Identify which cell holds the provided text, then report its (X, Y) central coordinate. 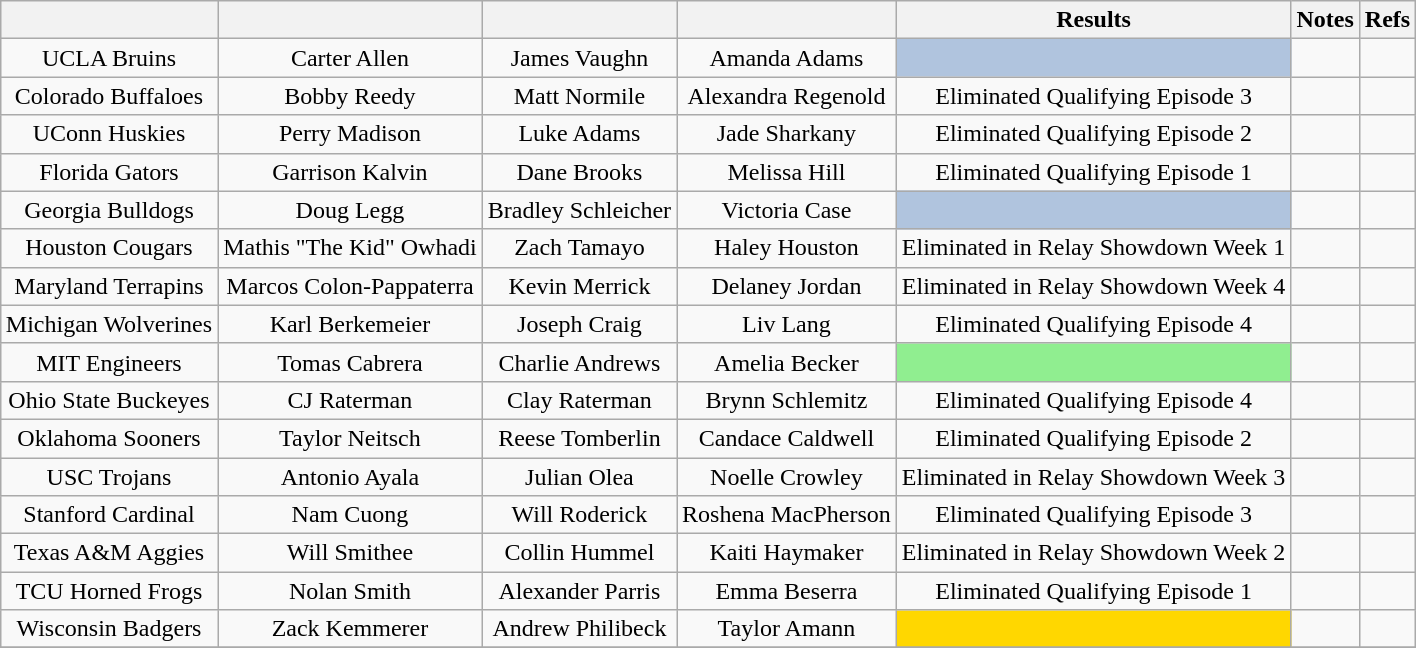
Bradley Schleicher (579, 210)
Julian Olea (579, 477)
MIT Engineers (108, 362)
Melissa Hill (787, 172)
Charlie Andrews (579, 362)
Noelle Crowley (787, 477)
Eliminated in Relay Showdown Week 4 (1094, 286)
Dane Brooks (579, 172)
Roshena MacPherson (787, 515)
Collin Hummel (579, 553)
Emma Beserra (787, 591)
Texas A&M Aggies (108, 553)
Eliminated in Relay Showdown Week 3 (1094, 477)
UConn Huskies (108, 134)
UCLA Bruins (108, 58)
Stanford Cardinal (108, 515)
Amelia Becker (787, 362)
Matt Normile (579, 96)
Brynn Schlemitz (787, 400)
Georgia Bulldogs (108, 210)
Refs (1387, 20)
Kaiti Haymaker (787, 553)
Tomas Cabrera (350, 362)
Colorado Buffaloes (108, 96)
Nolan Smith (350, 591)
Alexander Parris (579, 591)
Kevin Merrick (579, 286)
Antonio Ayala (350, 477)
Eliminated in Relay Showdown Week 1 (1094, 248)
Clay Raterman (579, 400)
Wisconsin Badgers (108, 629)
Jade Sharkany (787, 134)
Florida Gators (108, 172)
Will Smithee (350, 553)
Mathis "The Kid" Owhadi (350, 248)
Oklahoma Sooners (108, 438)
Luke Adams (579, 134)
Eliminated in Relay Showdown Week 2 (1094, 553)
Andrew Philibeck (579, 629)
TCU Horned Frogs (108, 591)
Haley Houston (787, 248)
Results (1094, 20)
Doug Legg (350, 210)
Will Roderick (579, 515)
Taylor Neitsch (350, 438)
Amanda Adams (787, 58)
Marcos Colon-Pappaterra (350, 286)
Zach Tamayo (579, 248)
Garrison Kalvin (350, 172)
Carter Allen (350, 58)
Notes (1325, 20)
Maryland Terrapins (108, 286)
Karl Berkemeier (350, 324)
Ohio State Buckeyes (108, 400)
Alexandra Regenold (787, 96)
USC Trojans (108, 477)
Joseph Craig (579, 324)
Perry Madison (350, 134)
Liv Lang (787, 324)
Candace Caldwell (787, 438)
Reese Tomberlin (579, 438)
CJ Raterman (350, 400)
Nam Cuong (350, 515)
James Vaughn (579, 58)
Victoria Case (787, 210)
Delaney Jordan (787, 286)
Michigan Wolverines (108, 324)
Bobby Reedy (350, 96)
Zack Kemmerer (350, 629)
Taylor Amann (787, 629)
Houston Cougars (108, 248)
